Search for the cell housing the specified text and yield its [X, Y] center coordinate. 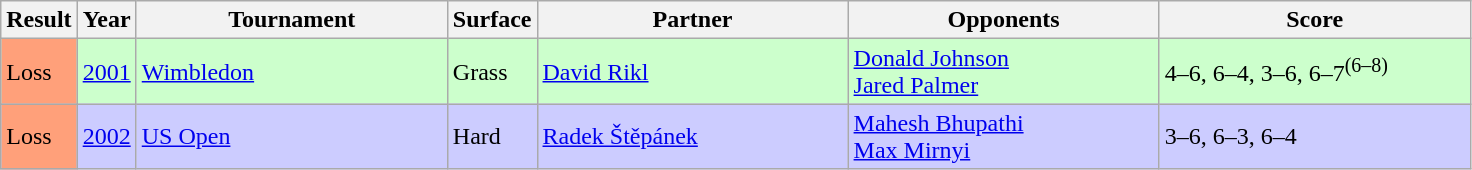
Year [106, 20]
Tournament [292, 20]
Mahesh Bhupathi Max Mirnyi [1004, 136]
Donald Johnson Jared Palmer [1004, 72]
David Rikl [692, 72]
Wimbledon [292, 72]
US Open [292, 136]
Surface [492, 20]
3–6, 6–3, 6–4 [1314, 136]
2001 [106, 72]
Result [39, 20]
4–6, 6–4, 3–6, 6–7(6–8) [1314, 72]
Score [1314, 20]
Grass [492, 72]
Radek Štěpánek [692, 136]
Opponents [1004, 20]
Hard [492, 136]
2002 [106, 136]
Partner [692, 20]
